Identify which cell holds the provided text, then report its [x, y] central coordinate. 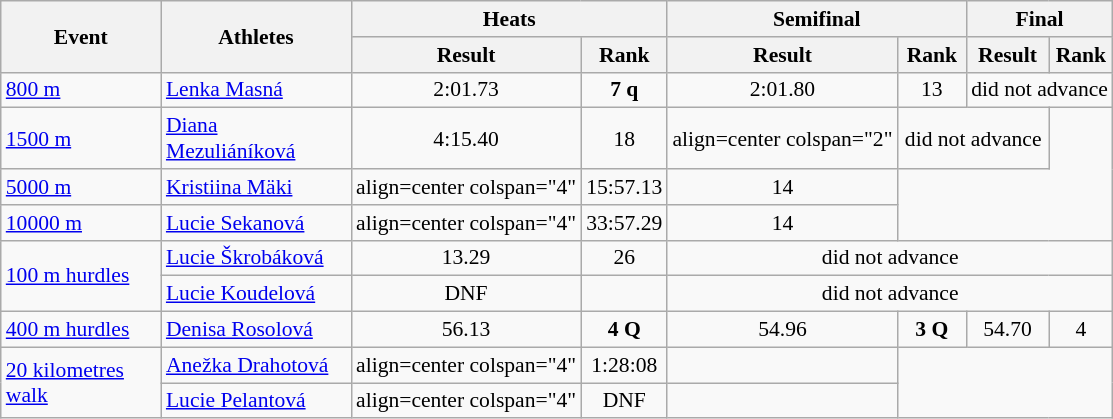
4:15.40 [466, 138]
Kristiina Mäki [256, 187]
7 q [624, 90]
54.96 [782, 330]
56.13 [466, 330]
Lucie Koudelová [256, 294]
15:57.13 [624, 187]
26 [624, 258]
5000 m [81, 187]
13 [932, 90]
Lenka Masná [256, 90]
1:28:08 [624, 365]
Event [81, 36]
3 Q [932, 330]
Final [1040, 19]
33:57.29 [624, 223]
Lucie Sekanová [256, 223]
align=center colspan="2" [782, 138]
Heats [509, 19]
Diana Mezuliáníková [256, 138]
Anežka Drahotová [256, 365]
4 Q [624, 330]
10000 m [81, 223]
13.29 [466, 258]
Athletes [256, 36]
Lucie Pelantová [256, 401]
20 kilometres walk [81, 382]
Semifinal [816, 19]
18 [624, 138]
1500 m [81, 138]
Lucie Škrobáková [256, 258]
2:01.73 [466, 90]
800 m [81, 90]
54.70 [1008, 330]
100 m hurdles [81, 276]
4 [1081, 330]
400 m hurdles [81, 330]
Denisa Rosolová [256, 330]
2:01.80 [782, 90]
